Scan for the cell matching the given text and deliver its (X, Y) coordinate at center. 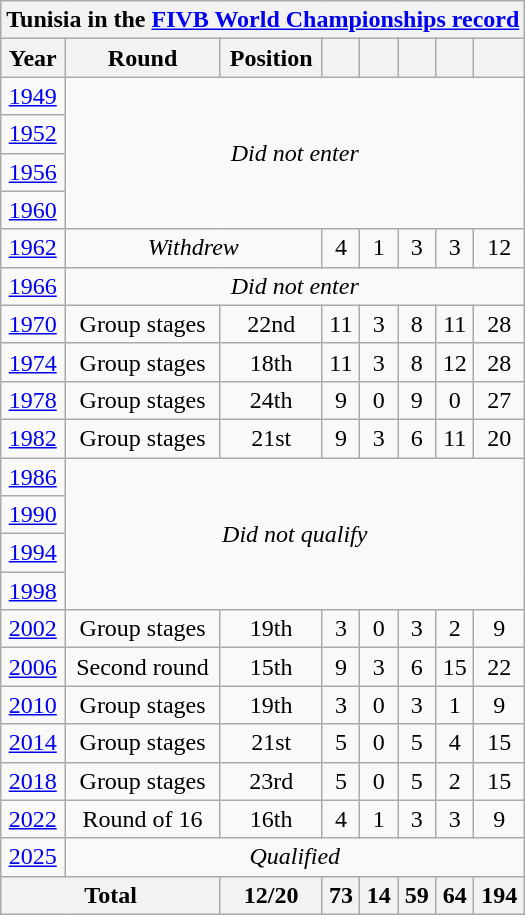
2006 (33, 667)
Total (111, 895)
23rd (271, 781)
1994 (33, 553)
1962 (33, 248)
Withdrew (194, 248)
Round of 16 (143, 819)
2022 (33, 819)
2025 (33, 857)
18th (271, 362)
27 (500, 400)
1966 (33, 286)
1960 (33, 210)
Year (33, 58)
22nd (271, 324)
2002 (33, 629)
1956 (33, 172)
Did not qualify (295, 534)
1952 (33, 134)
1990 (33, 515)
2010 (33, 705)
15th (271, 667)
59 (417, 895)
1982 (33, 438)
16th (271, 819)
64 (455, 895)
Position (271, 58)
1970 (33, 324)
1949 (33, 96)
194 (500, 895)
Qualified (295, 857)
22 (500, 667)
1978 (33, 400)
Tunisia in the FIVB World Championships record (263, 20)
1974 (33, 362)
Round (143, 58)
24th (271, 400)
2014 (33, 743)
1998 (33, 591)
20 (500, 438)
1986 (33, 477)
Second round (143, 667)
73 (341, 895)
12/20 (271, 895)
14 (379, 895)
2018 (33, 781)
